From the cell containing the given text, extract its center point as (X, Y) coordinate. 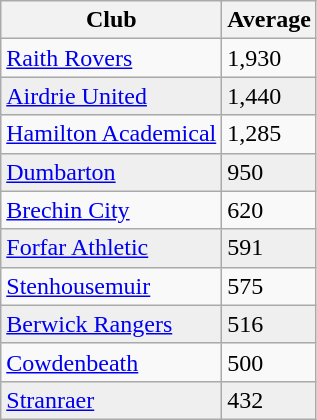
516 (270, 324)
Average (270, 20)
Club (112, 20)
Cowdenbeath (112, 362)
Forfar Athletic (112, 248)
500 (270, 362)
1,285 (270, 134)
432 (270, 400)
575 (270, 286)
Hamilton Academical (112, 134)
591 (270, 248)
Dumbarton (112, 172)
Raith Rovers (112, 58)
620 (270, 210)
950 (270, 172)
Stenhousemuir (112, 286)
1,440 (270, 96)
Airdrie United (112, 96)
Stranraer (112, 400)
Berwick Rangers (112, 324)
Brechin City (112, 210)
1,930 (270, 58)
